Pinpoint the cell where the given text exists, returning its (X, Y) midpoint coordinate. 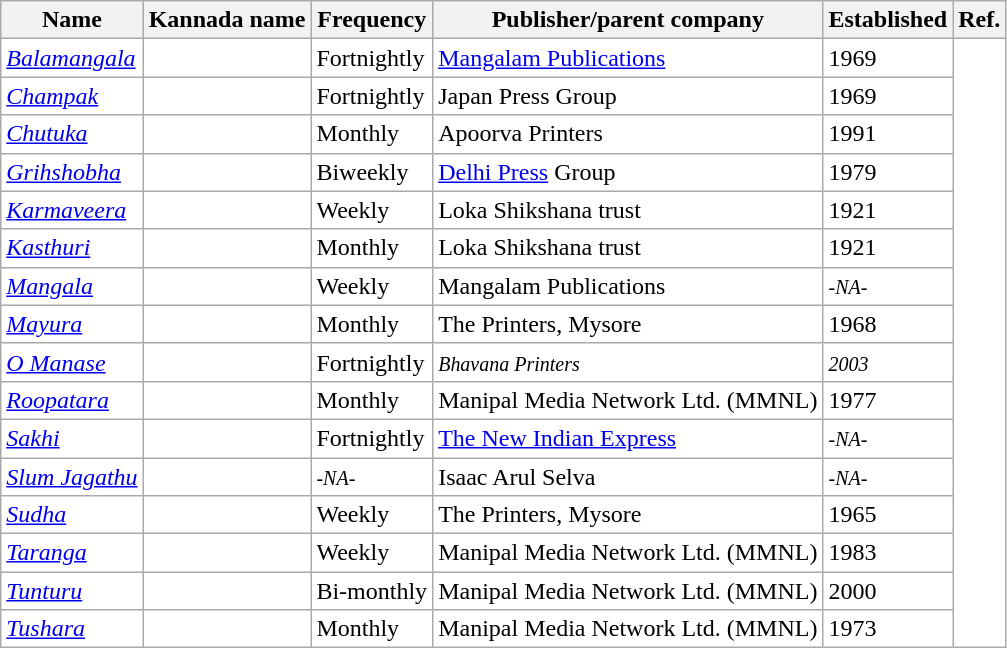
1973 (888, 629)
1977 (888, 400)
Japan Press Group (628, 96)
Kasthuri (72, 248)
Mangala (72, 286)
Bi-monthly (372, 591)
Champak (72, 96)
Chutuka (72, 134)
Publisher/parent company (628, 20)
Frequency (372, 20)
1965 (888, 515)
1979 (888, 172)
Grihshobha (72, 172)
2003 (888, 362)
Established (888, 20)
Name (72, 20)
The New Indian Express (628, 438)
Tunturu (72, 591)
Slum Jagathu (72, 477)
Mayura (72, 324)
Roopatara (72, 400)
1983 (888, 553)
Apoorva Printers (628, 134)
Isaac Arul Selva (628, 477)
1991 (888, 134)
Bhavana Printers (628, 362)
Delhi Press Group (628, 172)
Kannada name (227, 20)
Ref. (980, 20)
Taranga (72, 553)
Sakhi (72, 438)
Karmaveera (72, 210)
O Manase (72, 362)
Biweekly (372, 172)
Sudha (72, 515)
1968 (888, 324)
Balamangala (72, 58)
2000 (888, 591)
Tushara (72, 629)
